Identify which cell holds the provided text, then report its [x, y] central coordinate. 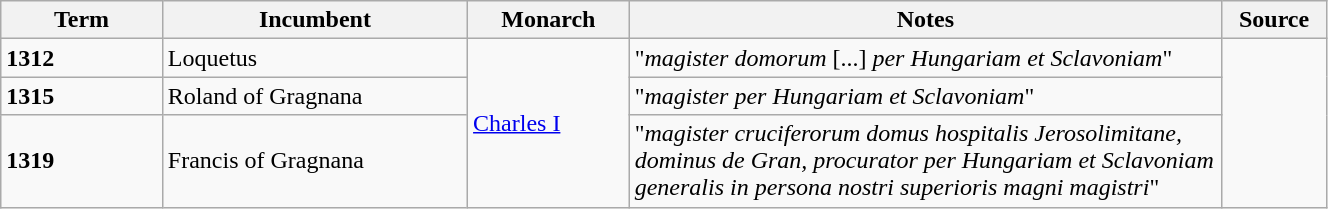
Roland of Gragnana [314, 96]
Incumbent [314, 20]
Source [1274, 20]
Francis of Gragnana [314, 161]
1312 [82, 58]
Term [82, 20]
"magister per Hungariam et Sclavoniam" [925, 96]
1315 [82, 96]
Charles I [549, 123]
1319 [82, 161]
"magister domorum [...] per Hungariam et Sclavoniam" [925, 58]
Loquetus [314, 58]
Notes [925, 20]
Monarch [549, 20]
